Detect which cell encompasses the target text, then output its (X, Y) center coordinate. 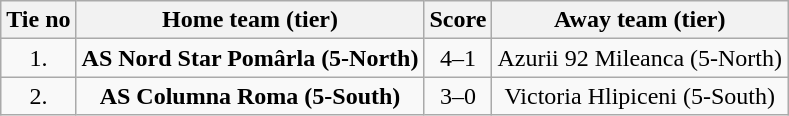
Azurii 92 Mileanca (5-North) (640, 58)
AS Columna Roma (5-South) (250, 96)
2. (38, 96)
Tie no (38, 20)
Away team (tier) (640, 20)
1. (38, 58)
Home team (tier) (250, 20)
4–1 (458, 58)
AS Nord Star Pomârla (5-North) (250, 58)
Victoria Hlipiceni (5-South) (640, 96)
Score (458, 20)
3–0 (458, 96)
